Pinpoint the cell where the given text exists, returning its (X, Y) midpoint coordinate. 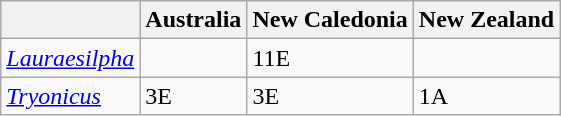
Tryonicus (70, 96)
New Zealand (486, 20)
New Caledonia (330, 20)
11E (330, 58)
Lauraesilpha (70, 58)
1A (486, 96)
Australia (194, 20)
